Capture the cell that displays the provided text and extract its (X, Y) central coordinate. 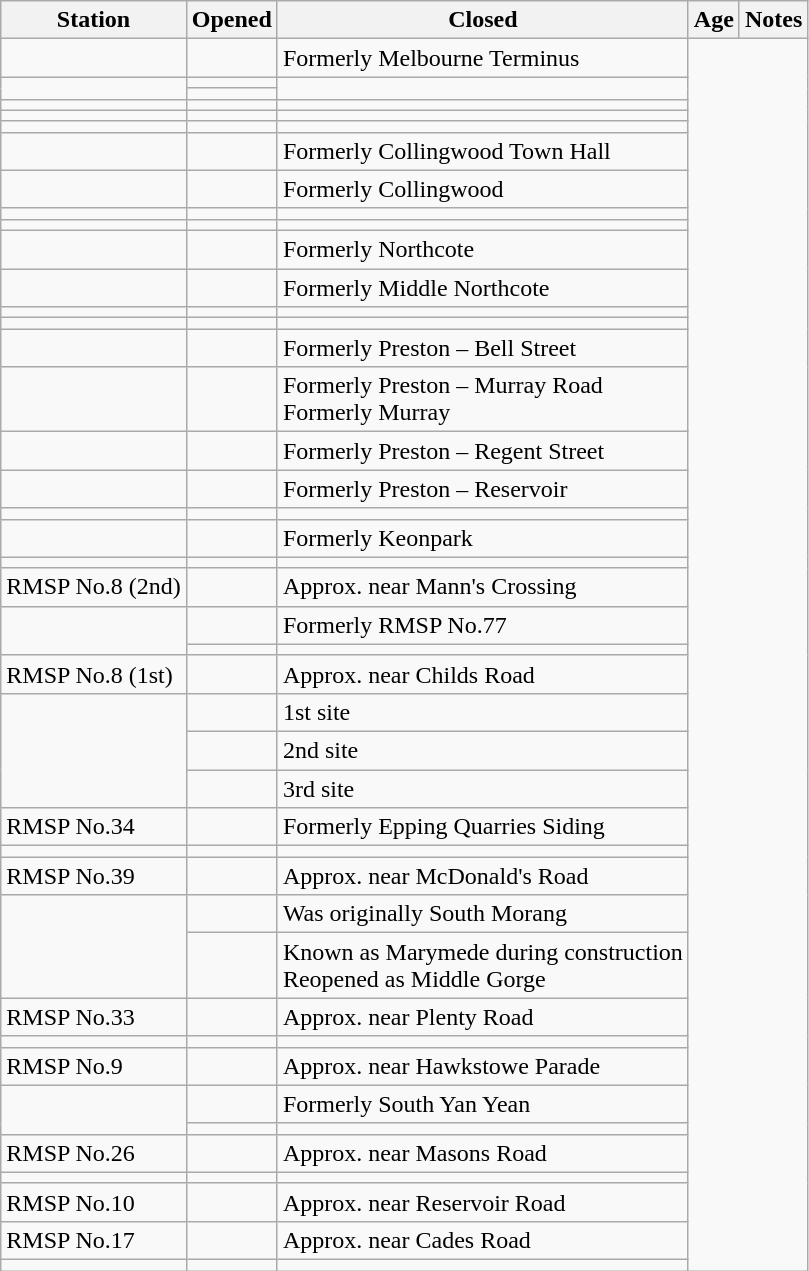
Approx. near Masons Road (482, 1153)
Approx. near Reservoir Road (482, 1202)
Was originally South Morang (482, 914)
Formerly Collingwood Town Hall (482, 151)
3rd site (482, 789)
Opened (232, 20)
Formerly Middle Northcote (482, 287)
Approx. near Childs Road (482, 674)
RMSP No.39 (94, 876)
Approx. near Hawkstowe Parade (482, 1066)
RMSP No.9 (94, 1066)
Formerly Epping Quarries Siding (482, 827)
Known as Marymede during constructionReopened as Middle Gorge (482, 966)
Station (94, 20)
RMSP No.17 (94, 1240)
Age (714, 20)
Formerly RMSP No.77 (482, 625)
Formerly Collingwood (482, 189)
Formerly Preston – Murray RoadFormerly Murray (482, 400)
RMSP No.8 (2nd) (94, 587)
Formerly Preston – Reservoir (482, 489)
RMSP No.26 (94, 1153)
Formerly Preston – Regent Street (482, 451)
Formerly South Yan Yean (482, 1104)
Approx. near Mann's Crossing (482, 587)
RMSP No.34 (94, 827)
RMSP No.10 (94, 1202)
2nd site (482, 750)
Notes (773, 20)
Formerly Melbourne Terminus (482, 58)
Formerly Keonpark (482, 538)
Approx. near Plenty Road (482, 1017)
Formerly Preston – Bell Street (482, 348)
1st site (482, 712)
Closed (482, 20)
RMSP No.8 (1st) (94, 674)
Approx. near McDonald's Road (482, 876)
RMSP No.33 (94, 1017)
Approx. near Cades Road (482, 1240)
Formerly Northcote (482, 249)
